Scan for the cell matching the given text and deliver its (x, y) coordinate at center. 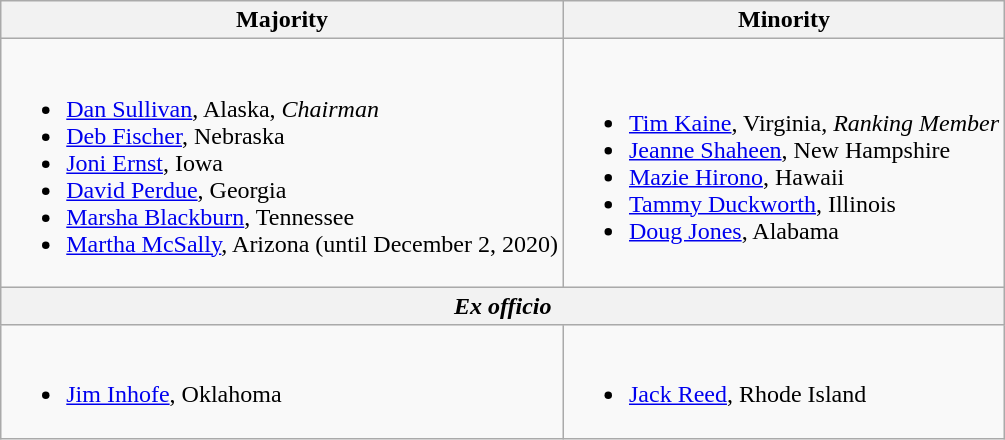
Tim Kaine, Virginia, Ranking MemberJeanne Shaheen, New HampshireMazie Hirono, HawaiiTammy Duckworth, IllinoisDoug Jones, Alabama (784, 163)
Minority (784, 20)
Majority (282, 20)
Jim Inhofe, Oklahoma (282, 382)
Jack Reed, Rhode Island (784, 382)
Ex officio (503, 306)
